Extract the (x, y) coordinate from the center of the cell holding the provided text.  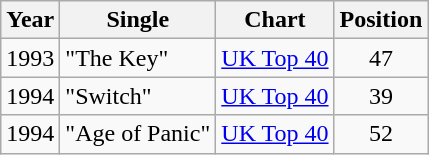
1993 (30, 58)
52 (381, 134)
"The Key" (138, 58)
Single (138, 20)
Position (381, 20)
Year (30, 20)
Chart (275, 20)
"Switch" (138, 96)
47 (381, 58)
39 (381, 96)
"Age of Panic" (138, 134)
